Return the (x, y) coordinate for the center point of the cell that contains the specified text.  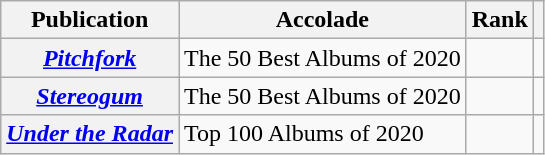
Under the Radar (90, 134)
Top 100 Albums of 2020 (322, 134)
Publication (90, 20)
Pitchfork (90, 58)
Rank (500, 20)
Stereogum (90, 96)
Accolade (322, 20)
